Extract the [x, y] coordinate from the center of the cell holding the provided text.  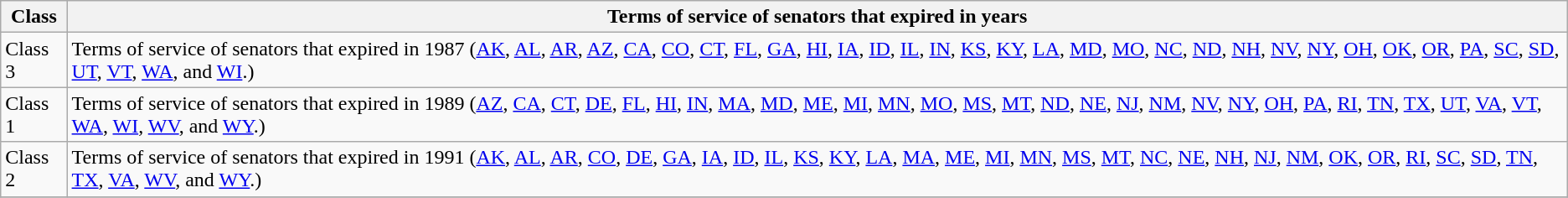
Class 2 [34, 169]
Class [34, 17]
Terms of service of senators that expired in years [818, 17]
Class 1 [34, 114]
Class 3 [34, 60]
